Locate the cell with the specified text and output its (x, y) center coordinate. 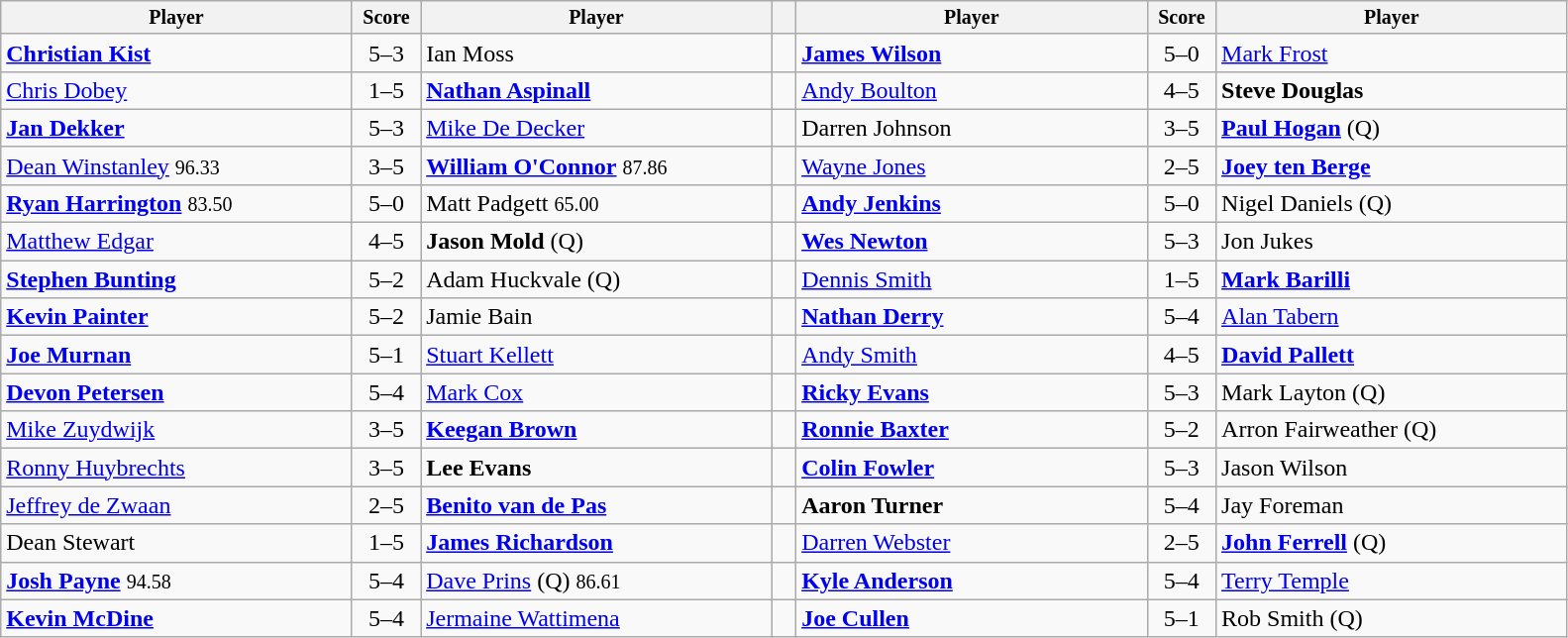
Christian Kist (176, 53)
Jan Dekker (176, 128)
Devon Petersen (176, 392)
Jamie Bain (596, 317)
Aaron Turner (972, 505)
Dennis Smith (972, 279)
Ricky Evans (972, 392)
Ronny Huybrechts (176, 468)
Jeffrey de Zwaan (176, 505)
William O'Connor 87.86 (596, 165)
Kyle Anderson (972, 581)
Andy Boulton (972, 90)
Joey ten Berge (1392, 165)
Steve Douglas (1392, 90)
Ryan Harrington 83.50 (176, 203)
John Ferrell (Q) (1392, 543)
Jermaine Wattimena (596, 618)
Darren Johnson (972, 128)
Matt Padgett 65.00 (596, 203)
Dean Winstanley 96.33 (176, 165)
Lee Evans (596, 468)
Jason Mold (Q) (596, 242)
Nathan Aspinall (596, 90)
Andy Smith (972, 355)
Nathan Derry (972, 317)
Benito van de Pas (596, 505)
Mike De Decker (596, 128)
Rob Smith (Q) (1392, 618)
Jon Jukes (1392, 242)
Kevin Painter (176, 317)
Matthew Edgar (176, 242)
Adam Huckvale (Q) (596, 279)
Mark Frost (1392, 53)
James Richardson (596, 543)
Joe Cullen (972, 618)
Jay Foreman (1392, 505)
Mark Layton (Q) (1392, 392)
Darren Webster (972, 543)
David Pallett (1392, 355)
Mark Cox (596, 392)
Dean Stewart (176, 543)
Alan Tabern (1392, 317)
Andy Jenkins (972, 203)
Dave Prins (Q) 86.61 (596, 581)
Jason Wilson (1392, 468)
Arron Fairweather (Q) (1392, 430)
James Wilson (972, 53)
Mike Zuydwijk (176, 430)
Wes Newton (972, 242)
Terry Temple (1392, 581)
Joe Murnan (176, 355)
Colin Fowler (972, 468)
Mark Barilli (1392, 279)
Wayne Jones (972, 165)
Stuart Kellett (596, 355)
Ronnie Baxter (972, 430)
Kevin McDine (176, 618)
Stephen Bunting (176, 279)
Chris Dobey (176, 90)
Nigel Daniels (Q) (1392, 203)
Paul Hogan (Q) (1392, 128)
Josh Payne 94.58 (176, 581)
Keegan Brown (596, 430)
Ian Moss (596, 53)
